Pinpoint the cell where the given text exists, returning its (X, Y) midpoint coordinate. 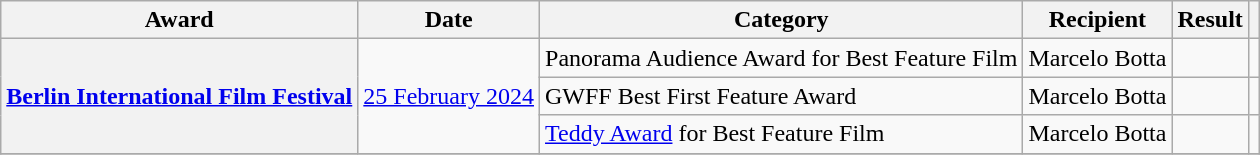
Panorama Audience Award for Best Feature Film (782, 58)
25 February 2024 (449, 96)
Category (782, 20)
Award (180, 20)
Result (1210, 20)
GWFF Best First Feature Award (782, 96)
Date (449, 20)
Berlin International Film Festival (180, 96)
Teddy Award for Best Feature Film (782, 134)
Recipient (1098, 20)
